Provide the [X, Y] coordinate of the cell's center where the given text is located.  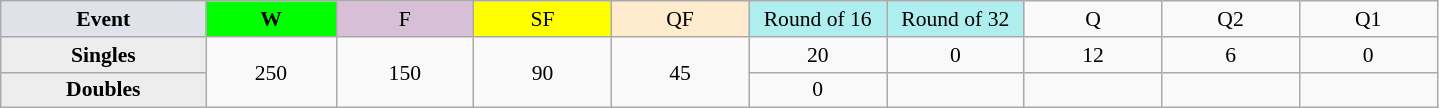
Doubles [104, 90]
W [271, 19]
Event [104, 19]
Q2 [1231, 19]
90 [543, 72]
20 [818, 55]
150 [405, 72]
6 [1231, 55]
Q1 [1368, 19]
Round of 16 [818, 19]
Round of 32 [955, 19]
Singles [104, 55]
F [405, 19]
45 [680, 72]
12 [1093, 55]
Q [1093, 19]
QF [680, 19]
250 [271, 72]
SF [543, 19]
